Find where the given text appears and provide that cell's center as (x, y) coordinate. 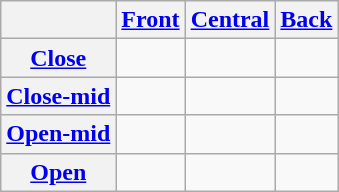
Close (58, 58)
Close-mid (58, 96)
Open-mid (58, 134)
Front (150, 20)
Back (306, 20)
Open (58, 172)
Central (230, 20)
